Provide the (x, y) coordinate of the cell's center where the given text is located.  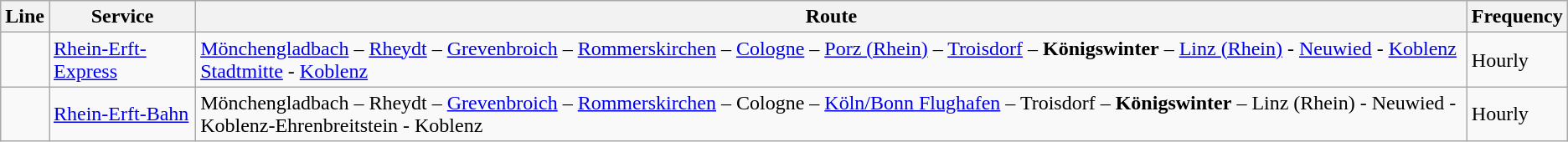
Rhein-Erft-Bahn (122, 114)
Frequency (1517, 17)
Route (832, 17)
Service (122, 17)
Rhein-Erft-Express (122, 60)
Line (25, 17)
